Return [x, y] of the center of cell containing provided text 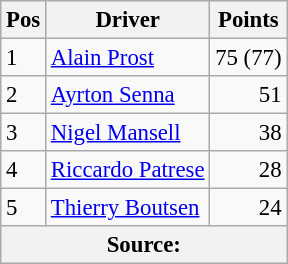
Driver [128, 20]
38 [248, 133]
51 [248, 95]
5 [24, 208]
Points [248, 20]
28 [248, 170]
Nigel Mansell [128, 133]
75 (77) [248, 58]
4 [24, 170]
1 [24, 58]
24 [248, 208]
3 [24, 133]
2 [24, 95]
Thierry Boutsen [128, 208]
Pos [24, 20]
Alain Prost [128, 58]
Riccardo Patrese [128, 170]
Source: [144, 245]
Ayrton Senna [128, 95]
